Scan for the cell matching the given text and deliver its (X, Y) coordinate at center. 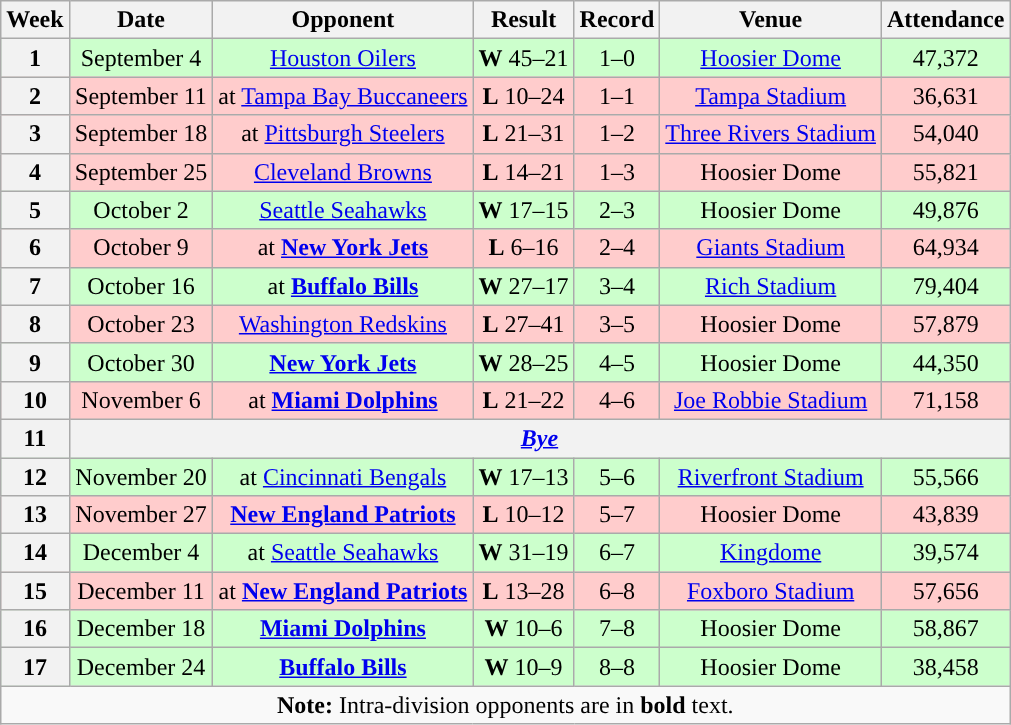
at Seattle Seahawks (343, 553)
November 6 (141, 400)
64,934 (945, 248)
2 (35, 96)
at Tampa Bay Buccaneers (343, 96)
Washington Redskins (343, 324)
5–6 (617, 477)
4 (35, 172)
7 (35, 286)
September 11 (141, 96)
55,821 (945, 172)
October 30 (141, 362)
October 9 (141, 248)
Three Rivers Stadium (771, 134)
L 27–41 (524, 324)
September 25 (141, 172)
4–5 (617, 362)
L 10–12 (524, 515)
3 (35, 134)
at Buffalo Bills (343, 286)
5 (35, 210)
55,566 (945, 477)
1–0 (617, 58)
6–7 (617, 553)
W 10–9 (524, 667)
New York Jets (343, 362)
4–6 (617, 400)
at Pittsburgh Steelers (343, 134)
Giants Stadium (771, 248)
58,867 (945, 629)
8–8 (617, 667)
December 11 (141, 591)
Houston Oilers (343, 58)
1–3 (617, 172)
1–2 (617, 134)
71,158 (945, 400)
L 10–24 (524, 96)
47,372 (945, 58)
14 (35, 553)
December 4 (141, 553)
Joe Robbie Stadium (771, 400)
15 (35, 591)
W 45–21 (524, 58)
at New England Patriots (343, 591)
17 (35, 667)
13 (35, 515)
2–3 (617, 210)
10 (35, 400)
November 27 (141, 515)
57,656 (945, 591)
September 18 (141, 134)
W 17–15 (524, 210)
57,879 (945, 324)
Tampa Stadium (771, 96)
Record (617, 20)
Rich Stadium (771, 286)
Result (524, 20)
at Cincinnati Bengals (343, 477)
Attendance (945, 20)
September 4 (141, 58)
3–4 (617, 286)
October 23 (141, 324)
Bye (540, 438)
16 (35, 629)
36,631 (945, 96)
8 (35, 324)
Kingdome (771, 553)
Date (141, 20)
Cleveland Browns (343, 172)
Riverfront Stadium (771, 477)
Foxboro Stadium (771, 591)
12 (35, 477)
Buffalo Bills (343, 667)
1–1 (617, 96)
L 21–22 (524, 400)
6 (35, 248)
49,876 (945, 210)
Seattle Seahawks (343, 210)
October 16 (141, 286)
December 18 (141, 629)
December 24 (141, 667)
Week (35, 20)
54,040 (945, 134)
79,404 (945, 286)
7–8 (617, 629)
W 10–6 (524, 629)
W 17–13 (524, 477)
L 21–31 (524, 134)
W 28–25 (524, 362)
43,839 (945, 515)
at New York Jets (343, 248)
11 (35, 438)
44,350 (945, 362)
L 14–21 (524, 172)
L 6–16 (524, 248)
Venue (771, 20)
November 20 (141, 477)
Opponent (343, 20)
L 13–28 (524, 591)
W 31–19 (524, 553)
3–5 (617, 324)
6–8 (617, 591)
Note: Intra-division opponents are in bold text. (506, 705)
at Miami Dolphins (343, 400)
W 27–17 (524, 286)
2–4 (617, 248)
1 (35, 58)
39,574 (945, 553)
New England Patriots (343, 515)
October 2 (141, 210)
5–7 (617, 515)
38,458 (945, 667)
9 (35, 362)
Miami Dolphins (343, 629)
